For the text-containing cell, return its midpoint in [X, Y] coordinate format. 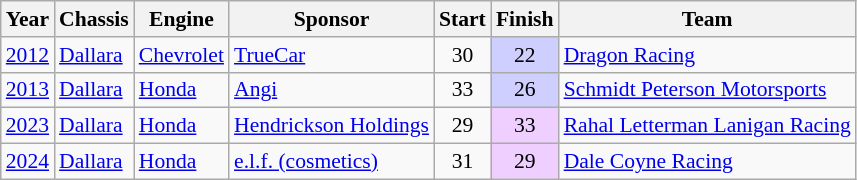
Start [462, 19]
Year [28, 19]
26 [525, 90]
Schmidt Peterson Motorsports [708, 90]
31 [462, 162]
Dale Coyne Racing [708, 162]
Engine [182, 19]
Team [708, 19]
2023 [28, 126]
Sponsor [332, 19]
Chassis [94, 19]
Rahal Letterman Lanigan Racing [708, 126]
e.l.f. (cosmetics) [332, 162]
TrueCar [332, 55]
30 [462, 55]
2013 [28, 90]
Angi [332, 90]
2024 [28, 162]
Chevrolet [182, 55]
2012 [28, 55]
Hendrickson Holdings [332, 126]
Dragon Racing [708, 55]
Finish [525, 19]
22 [525, 55]
